Identify which cell holds the provided text, then report its (X, Y) central coordinate. 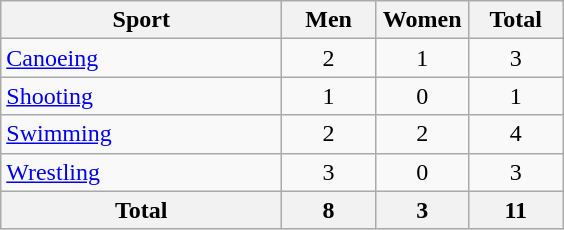
Wrestling (142, 172)
4 (516, 134)
Shooting (142, 96)
Swimming (142, 134)
Sport (142, 20)
11 (516, 210)
Women (422, 20)
Men (329, 20)
Canoeing (142, 58)
8 (329, 210)
